Search for the cell housing the specified text and yield its (X, Y) center coordinate. 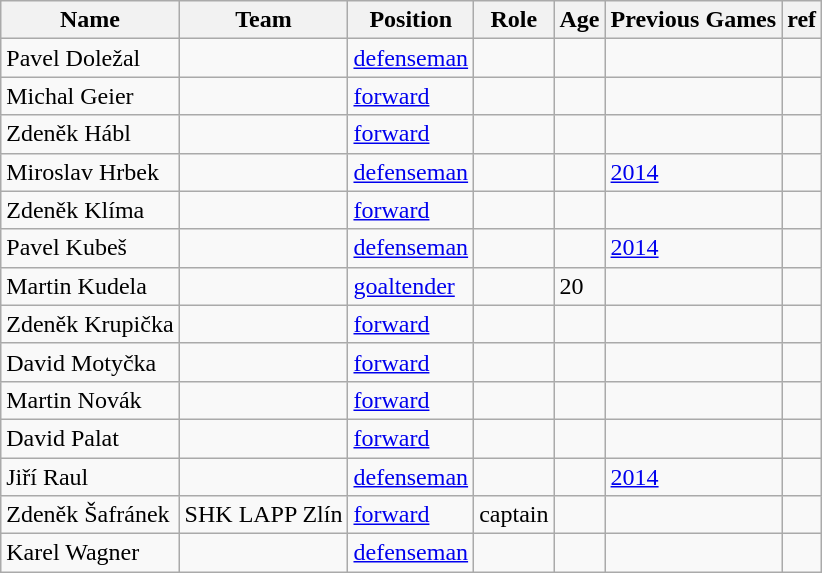
Martin Novák (90, 400)
ref (802, 20)
Role (514, 20)
Team (264, 20)
Jiří Raul (90, 477)
David Motyčka (90, 362)
Previous Games (694, 20)
20 (580, 286)
Zdeněk Krupička (90, 324)
goaltender (411, 286)
Zdeněk Šafránek (90, 515)
Pavel Doležal (90, 58)
captain (514, 515)
Martin Kudela (90, 286)
Zdeněk Klíma (90, 210)
Name (90, 20)
Michal Geier (90, 96)
Karel Wagner (90, 553)
Position (411, 20)
Miroslav Hrbek (90, 172)
SHK LAPP Zlín (264, 515)
Zdeněk Hábl (90, 134)
David Palat (90, 438)
Age (580, 20)
Pavel Kubeš (90, 248)
